Find where the given text appears and provide that cell's center as (X, Y) coordinate. 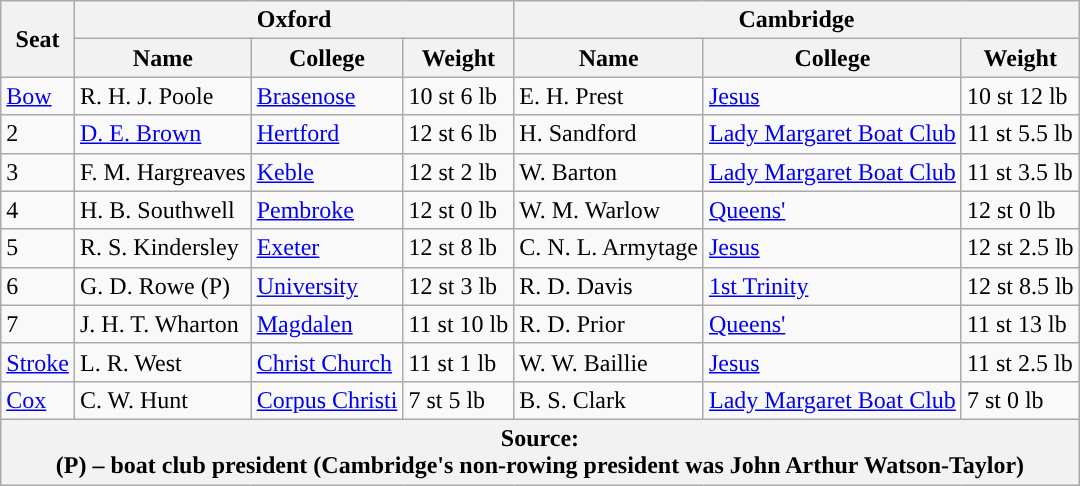
R. D. Davis (609, 286)
Cambridge (796, 20)
11 st 2.5 lb (1020, 362)
12 st 6 lb (458, 134)
W. Barton (609, 172)
W. M. Warlow (609, 210)
12 st 3 lb (458, 286)
University (327, 286)
R. H. J. Poole (162, 96)
4 (38, 210)
Hertford (327, 134)
D. E. Brown (162, 134)
6 (38, 286)
Christ Church (327, 362)
L. R. West (162, 362)
C. W. Hunt (162, 400)
12 st 2.5 lb (1020, 248)
11 st 3.5 lb (1020, 172)
Cox (38, 400)
G. D. Rowe (P) (162, 286)
12 st 2 lb (458, 172)
F. M. Hargreaves (162, 172)
Source:(P) – boat club president (Cambridge's non-rowing president was John Arthur Watson-Taylor) (540, 452)
3 (38, 172)
Stroke (38, 362)
Exeter (327, 248)
Brasenose (327, 96)
H. B. Southwell (162, 210)
10 st 12 lb (1020, 96)
B. S. Clark (609, 400)
Bow (38, 96)
Pembroke (327, 210)
H. Sandford (609, 134)
R. D. Prior (609, 324)
11 st 1 lb (458, 362)
Corpus Christi (327, 400)
7 (38, 324)
7 st 5 lb (458, 400)
E. H. Prest (609, 96)
1st Trinity (832, 286)
Oxford (294, 20)
J. H. T. Wharton (162, 324)
11 st 13 lb (1020, 324)
5 (38, 248)
12 st 8.5 lb (1020, 286)
Keble (327, 172)
7 st 0 lb (1020, 400)
Magdalen (327, 324)
12 st 8 lb (458, 248)
Seat (38, 39)
R. S. Kindersley (162, 248)
11 st 10 lb (458, 324)
2 (38, 134)
11 st 5.5 lb (1020, 134)
10 st 6 lb (458, 96)
W. W. Baillie (609, 362)
C. N. L. Armytage (609, 248)
